Capture the cell that displays the provided text and extract its [X, Y] central coordinate. 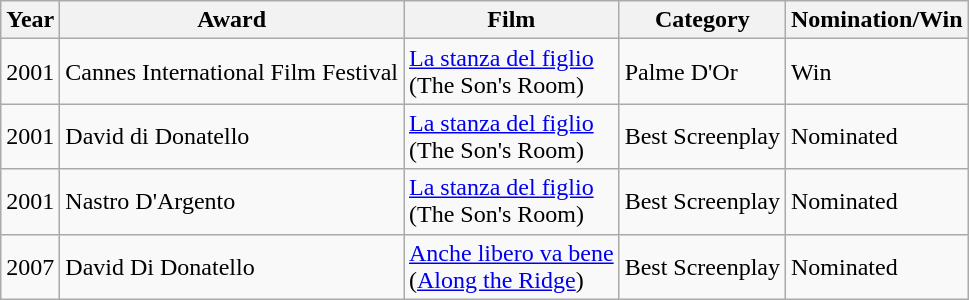
Nastro D'Argento [232, 202]
Award [232, 20]
Cannes International Film Festival [232, 72]
David di Donatello [232, 136]
Palme D'Or [702, 72]
Anche libero va bene(Along the Ridge) [512, 266]
Nomination/Win [878, 20]
2007 [30, 266]
David Di Donatello [232, 266]
Win [878, 72]
Film [512, 20]
Category [702, 20]
Year [30, 20]
